Capture the cell that displays the provided text and extract its (X, Y) central coordinate. 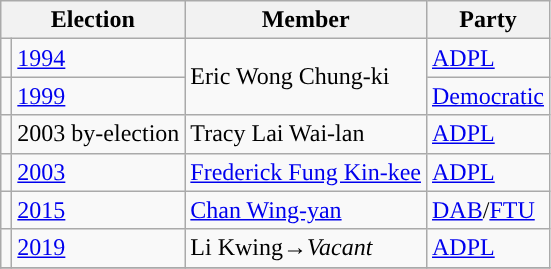
Tracy Lai Wai-lan (306, 134)
Li Kwing→Vacant (306, 248)
2015 (98, 210)
Eric Wong Chung-ki (306, 77)
1994 (98, 58)
Frederick Fung Kin-kee (306, 172)
Democratic (488, 96)
Chan Wing-yan (306, 210)
2003 (98, 172)
1999 (98, 96)
Election (93, 20)
DAB/FTU (488, 210)
Party (488, 20)
2003 by-election (98, 134)
2019 (98, 248)
Member (306, 20)
